Return (x, y) of the center of cell containing provided text 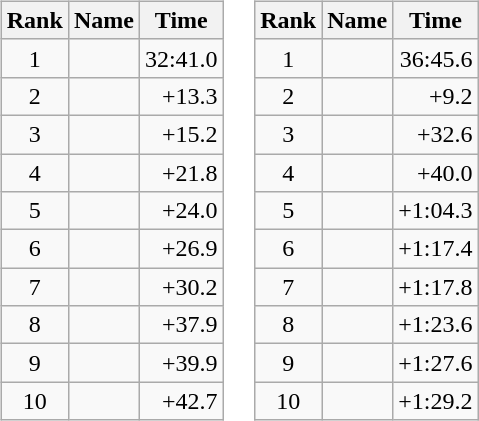
36:45.6 (436, 58)
+24.0 (181, 211)
+9.2 (436, 96)
+26.9 (181, 249)
+13.3 (181, 96)
+15.2 (181, 134)
+37.9 (181, 325)
+32.6 (436, 134)
+42.7 (181, 401)
+1:17.4 (436, 249)
+40.0 (436, 173)
+21.8 (181, 173)
+39.9 (181, 363)
+1:29.2 (436, 401)
+1:04.3 (436, 211)
+1:23.6 (436, 325)
+1:27.6 (436, 363)
32:41.0 (181, 58)
+30.2 (181, 287)
+1:17.8 (436, 287)
